Capture the cell that displays the provided text and extract its [x, y] central coordinate. 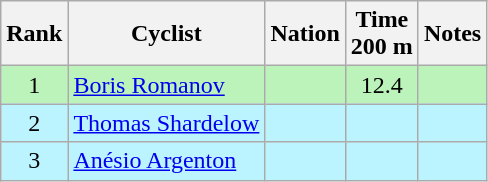
3 [34, 161]
12.4 [382, 85]
Nation [305, 34]
1 [34, 85]
2 [34, 123]
Thomas Shardelow [166, 123]
Time200 m [382, 34]
Rank [34, 34]
Boris Romanov [166, 85]
Cyclist [166, 34]
Notes [452, 34]
Anésio Argenton [166, 161]
